Pinpoint the cell where the given text exists, returning its (X, Y) midpoint coordinate. 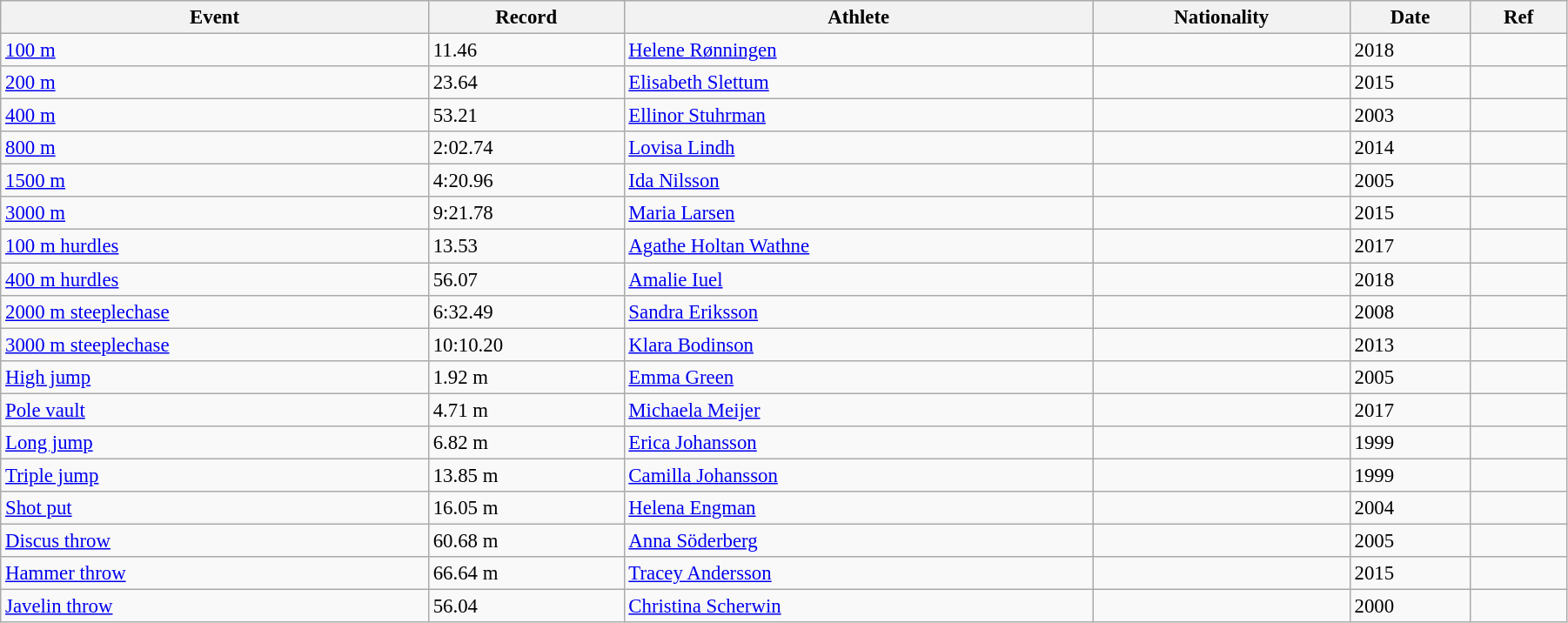
13.85 m (526, 475)
Erica Johansson (858, 443)
Date (1410, 17)
13.53 (526, 246)
6:32.49 (526, 311)
Ellinor Stuhrman (858, 116)
Camilla Johansson (858, 475)
60.68 m (526, 540)
2008 (1410, 311)
Helena Engman (858, 508)
1500 m (215, 181)
Emma Green (858, 377)
Tracey Andersson (858, 573)
Record (526, 17)
11.46 (526, 50)
Hammer throw (215, 573)
Pole vault (215, 410)
Klara Bodinson (858, 345)
3000 m steeplechase (215, 345)
Sandra Eriksson (858, 311)
9:21.78 (526, 213)
Maria Larsen (858, 213)
2000 m steeplechase (215, 311)
100 m (215, 50)
Athlete (858, 17)
2:02.74 (526, 148)
High jump (215, 377)
400 m (215, 116)
56.07 (526, 279)
2013 (1410, 345)
Agathe Holtan Wathne (858, 246)
200 m (215, 83)
Elisabeth Slettum (858, 83)
2014 (1410, 148)
Michaela Meijer (858, 410)
Discus throw (215, 540)
100 m hurdles (215, 246)
2004 (1410, 508)
23.64 (526, 83)
2003 (1410, 116)
Ida Nilsson (858, 181)
Christina Scherwin (858, 606)
4.71 m (526, 410)
Helene Rønningen (858, 50)
Long jump (215, 443)
53.21 (526, 116)
400 m hurdles (215, 279)
Javelin throw (215, 606)
4:20.96 (526, 181)
Anna Söderberg (858, 540)
56.04 (526, 606)
Nationality (1222, 17)
16.05 m (526, 508)
Shot put (215, 508)
Lovisa Lindh (858, 148)
1.92 m (526, 377)
3000 m (215, 213)
Event (215, 17)
Triple jump (215, 475)
66.64 m (526, 573)
10:10.20 (526, 345)
2000 (1410, 606)
Amalie Iuel (858, 279)
Ref (1519, 17)
6.82 m (526, 443)
800 m (215, 148)
